Return [X, Y] of the center of cell containing provided text 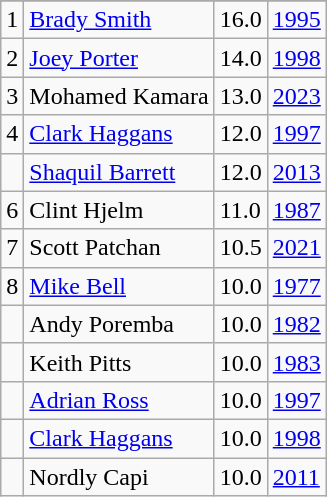
Mike Bell [119, 286]
Joey Porter [119, 58]
Scott Patchan [119, 248]
Clint Hjelm [119, 210]
2013 [296, 172]
1987 [296, 210]
2 [12, 58]
11.0 [240, 210]
14.0 [240, 58]
16.0 [240, 20]
2021 [296, 248]
Keith Pitts [119, 362]
Shaquil Barrett [119, 172]
Mohamed Kamara [119, 96]
6 [12, 210]
10.5 [240, 248]
13.0 [240, 96]
1995 [296, 20]
7 [12, 248]
2011 [296, 477]
Nordly Capi [119, 477]
2023 [296, 96]
1983 [296, 362]
1982 [296, 324]
Adrian Ross [119, 400]
1 [12, 20]
Brady Smith [119, 20]
1977 [296, 286]
8 [12, 286]
Andy Poremba [119, 324]
4 [12, 134]
3 [12, 96]
